Identify which cell holds the provided text, then report its (X, Y) central coordinate. 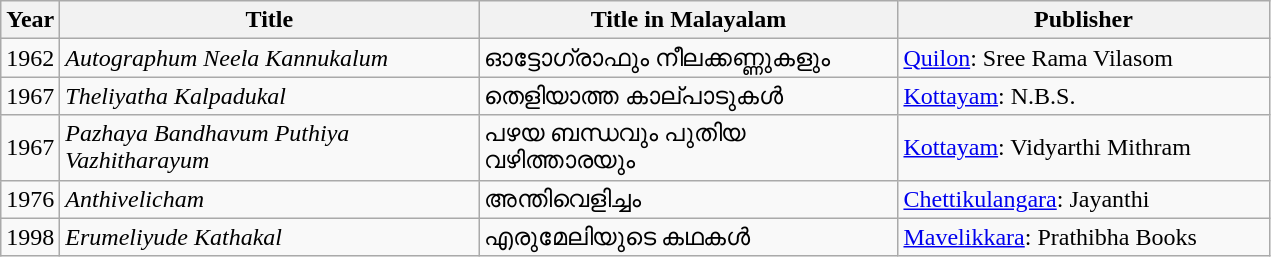
Year (30, 20)
Title (270, 20)
Title in Malayalam (688, 20)
അന്തിവെളിച്ചം (688, 199)
1962 (30, 58)
പഴയ ബന്ധവും പുതിയ വഴിത്താരയും (688, 148)
ഓട്ടോഗ്രാഫും നീലക്കണ്ണുകളും (688, 58)
തെളിയാത്ത കാല്‌പാടുകൾ (688, 96)
Mavelikkara: Prathibha Books (1084, 237)
1998 (30, 237)
എരുമേലിയുടെ കഥകള്‍ (688, 237)
Kottayam: N.B.S. (1084, 96)
Erumeliyude Kathakal (270, 237)
Publisher (1084, 20)
Quilon: Sree Rama Vilasom (1084, 58)
Anthivelicham (270, 199)
Chettikulangara: Jayanthi (1084, 199)
Theliyatha Kalpadukal (270, 96)
Pazhaya Bandhavum Puthiya Vazhitharayum (270, 148)
Kottayam: Vidyarthi Mithram (1084, 148)
Autographum Neela Kannukalum (270, 58)
1976 (30, 199)
